Extract the (X, Y) coordinate from the center of the cell holding the provided text.  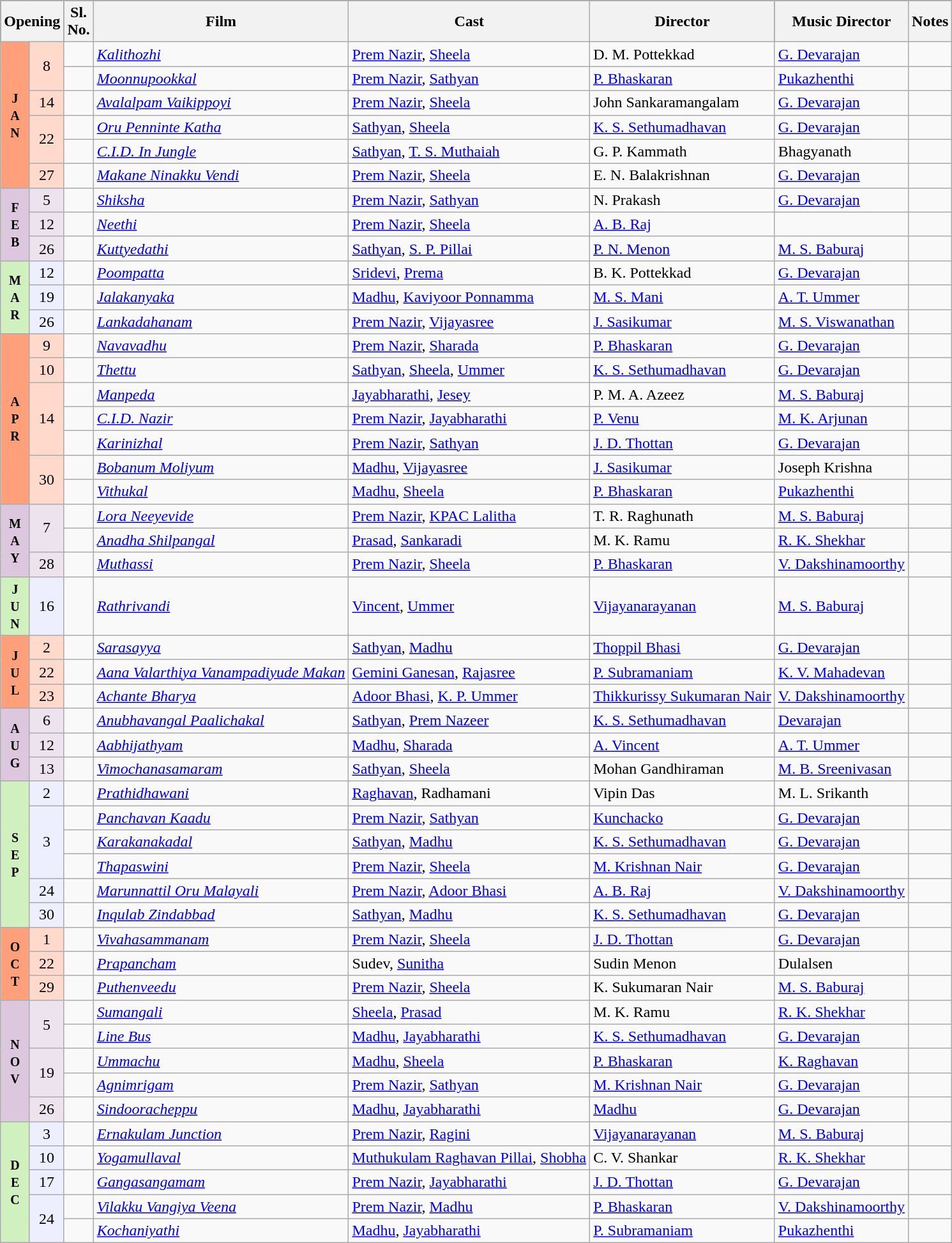
Kunchacko (683, 818)
K. Raghavan (842, 1060)
B. K. Pottekkad (683, 273)
Kalithozhi (221, 54)
Sudin Menon (683, 963)
Rathrivandi (221, 606)
Neethi (221, 224)
Lankadahanam (221, 321)
M. B. Sreenivasan (842, 769)
Sarasayya (221, 647)
Lora Neeyevide (221, 516)
Marunnattil Oru Malayali (221, 891)
Music Director (842, 22)
Devarajan (842, 720)
Inqulab Zindabbad (221, 915)
P. M. A. Azeez (683, 395)
Line Bus (221, 1036)
Sumangali (221, 1012)
Adoor Bhasi, K. P. Ummer (469, 696)
M. K. Arjunan (842, 419)
Shiksha (221, 200)
M. S. Mani (683, 297)
Vilakku Vangiya Veena (221, 1207)
C.I.D. Nazir (221, 419)
Sathyan, T. S. Muthaiah (469, 151)
Madhu, Sharada (469, 745)
23 (46, 696)
Panchavan Kaadu (221, 818)
Vivahasammanam (221, 939)
Thikkurissy Sukumaran Nair (683, 696)
Manpeda (221, 395)
FEB (15, 224)
NOV (15, 1060)
Ernakulam Junction (221, 1133)
Film (221, 22)
Notes (930, 22)
Madhu, Kaviyoor Ponnamma (469, 297)
K. V. Mahadevan (842, 672)
Sathyan, Sheela, Ummer (469, 370)
Bobanum Moliyum (221, 467)
Prem Nazir, Madhu (469, 1207)
29 (46, 988)
Jayabharathi, Jesey (469, 395)
Prapancham (221, 963)
JUL (15, 672)
E. N. Balakrishnan (683, 176)
MAY (15, 540)
P. N. Menon (683, 248)
AUG (15, 744)
Anadha Shilpangal (221, 540)
Thapaswini (221, 866)
13 (46, 769)
M. S. Viswanathan (842, 321)
MAR (15, 297)
Kuttyedathi (221, 248)
Kochaniyathi (221, 1231)
Prem Nazir, Adoor Bhasi (469, 891)
Bhagyanath (842, 151)
Madhu, Vijayasree (469, 467)
Achante Bharya (221, 696)
OCT (15, 963)
T. R. Raghunath (683, 516)
C. V. Shankar (683, 1158)
Vincent, Ummer (469, 606)
Thettu (221, 370)
Moonnupookkal (221, 79)
17 (46, 1182)
9 (46, 346)
Joseph Krishna (842, 467)
JAN (15, 115)
SEP (15, 854)
Yogamullaval (221, 1158)
Sridevi, Prema (469, 273)
A. Vincent (683, 745)
Muthukulam Raghavan Pillai, Shobha (469, 1158)
Navavadhu (221, 346)
8 (46, 66)
Vithukal (221, 492)
Sathyan, Prem Nazeer (469, 720)
Makane Ninakku Vendi (221, 176)
28 (46, 564)
Gangasangamam (221, 1182)
Ummachu (221, 1060)
Jalakanyaka (221, 297)
Raghavan, Radhamani (469, 794)
Poompatta (221, 273)
P. Venu (683, 419)
1 (46, 939)
G. P. Kammath (683, 151)
Avalalpam Vaikippoyi (221, 103)
Sudev, Sunitha (469, 963)
7 (46, 528)
Opening (32, 22)
27 (46, 176)
6 (46, 720)
Prem Nazir, Ragini (469, 1133)
Director (683, 22)
JUN (15, 606)
Agnimrigam (221, 1085)
Prem Nazir, Sharada (469, 346)
C.I.D. In Jungle (221, 151)
Vimochanasamaram (221, 769)
Sindooracheppu (221, 1109)
Aabhijathyam (221, 745)
APR (15, 419)
Thoppil Bhasi (683, 647)
Sl.No. (79, 22)
Prasad, Sankaradi (469, 540)
K. Sukumaran Nair (683, 988)
M. L. Srikanth (842, 794)
Gemini Ganesan, Rajasree (469, 672)
Mohan Gandhiraman (683, 769)
Puthenveedu (221, 988)
D. M. Pottekkad (683, 54)
Prathidhawani (221, 794)
Madhu (683, 1109)
Sathyan, S. P. Pillai (469, 248)
N. Prakash (683, 200)
Vipin Das (683, 794)
Prem Nazir, KPAC Lalitha (469, 516)
Muthassi (221, 564)
Cast (469, 22)
Sheela, Prasad (469, 1012)
Prem Nazir, Vijayasree (469, 321)
Anubhavangal Paalichakal (221, 720)
DEC (15, 1182)
Aana Valarthiya Vanampadiyude Makan (221, 672)
Karinizhal (221, 443)
Karakanakadal (221, 842)
John Sankaramangalam (683, 103)
Oru Penninte Katha (221, 127)
16 (46, 606)
Dulalsen (842, 963)
